Output the [x, y] coordinate of the center of the cell containing the given text.  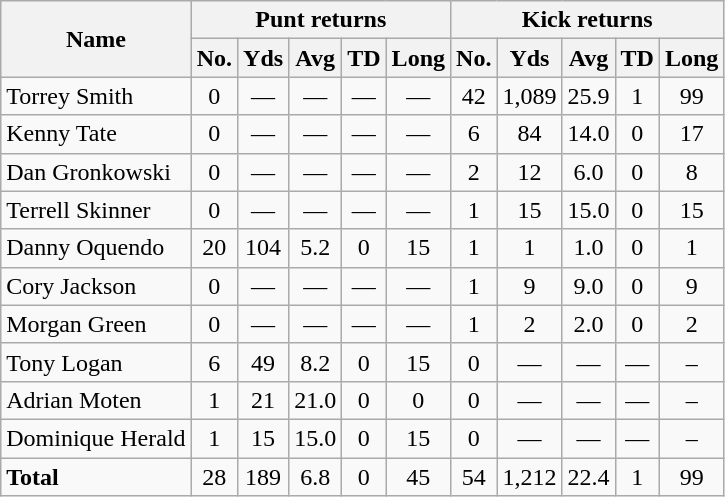
42 [474, 96]
Tony Logan [96, 362]
189 [264, 477]
104 [264, 248]
Morgan Green [96, 324]
20 [214, 248]
8.2 [316, 362]
Dominique Herald [96, 438]
12 [530, 172]
8 [691, 172]
22.4 [588, 477]
54 [474, 477]
Danny Oquendo [96, 248]
1.0 [588, 248]
17 [691, 134]
21.0 [316, 400]
Torrey Smith [96, 96]
Adrian Moten [96, 400]
2.0 [588, 324]
Kenny Tate [96, 134]
21 [264, 400]
Total [96, 477]
45 [418, 477]
49 [264, 362]
6.0 [588, 172]
Kick returns [588, 20]
6.8 [316, 477]
28 [214, 477]
14.0 [588, 134]
Dan Gronkowski [96, 172]
5.2 [316, 248]
9.0 [588, 286]
Name [96, 39]
Punt returns [320, 20]
Terrell Skinner [96, 210]
1,089 [530, 96]
Cory Jackson [96, 286]
84 [530, 134]
25.9 [588, 96]
1,212 [530, 477]
